Extract the (X, Y) coordinate from the center of the cell holding the provided text.  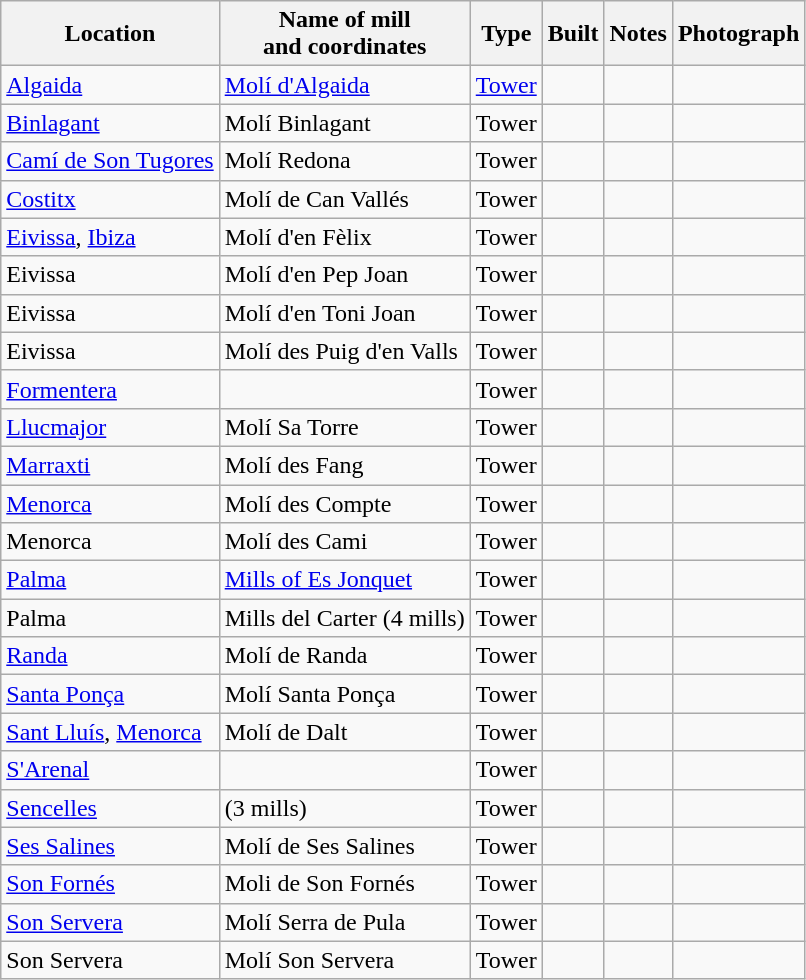
Santa Ponça (110, 694)
Molí d'en Fèlix (344, 237)
Photograph (738, 34)
Molí d'Algaida (344, 85)
Algaida (110, 85)
Molí d'en Toni Joan (344, 313)
Notes (638, 34)
Name of milland coordinates (344, 34)
Molí Son Servera (344, 960)
(3 mills) (344, 808)
Molí de Dalt (344, 732)
Molí Santa Ponça (344, 694)
S'Arenal (110, 770)
Location (110, 34)
Sant Lluís, Menorca (110, 732)
Marraxti (110, 465)
Mills of Es Jonquet (344, 580)
Molí d'en Pep Joan (344, 275)
Sencelles (110, 808)
Mills del Carter (4 mills) (344, 618)
Molí Serra de Pula (344, 922)
Type (506, 34)
Molí Binlagant (344, 123)
Binlagant (110, 123)
Molí des Fang (344, 465)
Molí de Can Vallés (344, 199)
Molí des Cami (344, 542)
Molí des Puig d'en Valls (344, 351)
Molí des Compte (344, 503)
Son Fornés (110, 884)
Molí de Randa (344, 656)
Ses Salines (110, 846)
Costitx (110, 199)
Eivissa, Ibiza (110, 237)
Camí de Son Tugores (110, 161)
Molí Sa Torre (344, 427)
Randa (110, 656)
Llucmajor (110, 427)
Molí Redona (344, 161)
Molí de Ses Salines (344, 846)
Built (573, 34)
Moli de Son Fornés (344, 884)
Formentera (110, 389)
